Scan for the cell matching the given text and deliver its [x, y] coordinate at center. 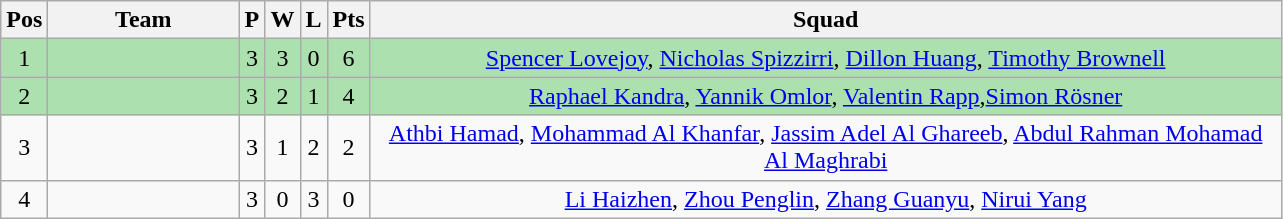
Spencer Lovejoy, Nicholas Spizzirri, Dillon Huang, Timothy Brownell [826, 58]
6 [348, 58]
W [282, 20]
Team [144, 20]
Athbi Hamad, Mohammad Al Khanfar, Jassim Adel Al Ghareeb, Abdul Rahman Mohamad Al Maghrabi [826, 148]
Raphael Kandra, Yannik Omlor, Valentin Rapp,Simon Rösner [826, 96]
L [314, 20]
Pts [348, 20]
Pos [24, 20]
Li Haizhen, Zhou Penglin, Zhang Guanyu, Nirui Yang [826, 199]
Squad [826, 20]
P [252, 20]
